Extract the (X, Y) coordinate from the center of the cell holding the provided text.  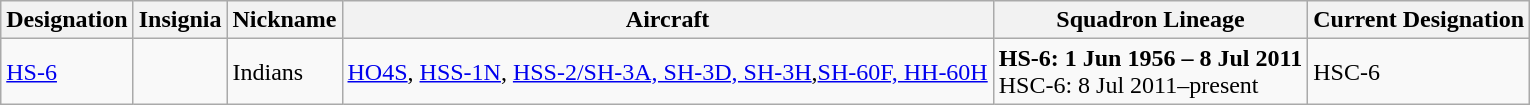
Insignia (180, 20)
HO4S, HSS-1N, HSS-2/SH-3A, SH-3D, SH-3H,SH-60F, HH-60H (668, 72)
Current Designation (1419, 20)
Aircraft (668, 20)
HS-6 (67, 72)
Designation (67, 20)
Squadron Lineage (1150, 20)
Indians (284, 72)
Nickname (284, 20)
HS-6: 1 Jun 1956 – 8 Jul 2011HSC-6: 8 Jul 2011–present (1150, 72)
HSC-6 (1419, 72)
